Locate the cell with the specified text and output its [x, y] center coordinate. 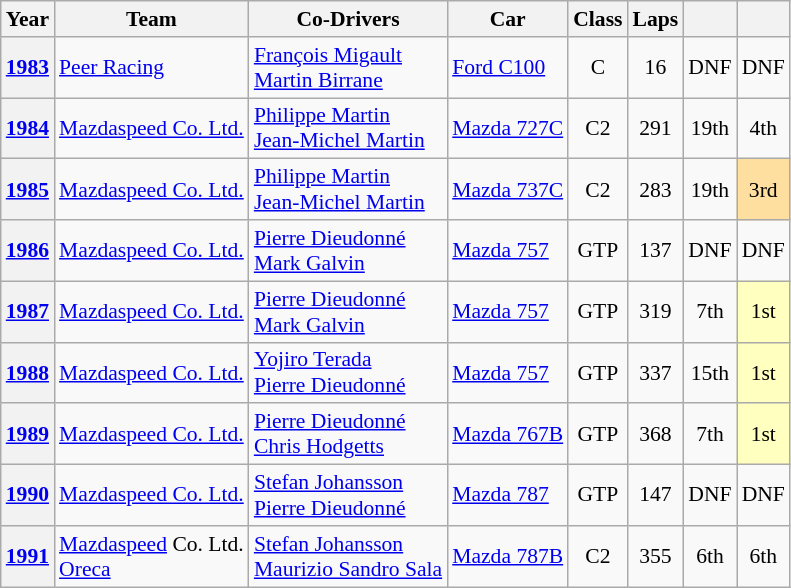
283 [656, 190]
Peer Racing [152, 68]
Stefan Johansson Maurizio Sandro Sala [348, 556]
Team [152, 19]
319 [656, 312]
1985 [28, 190]
Mazda 787B [508, 556]
1987 [28, 312]
355 [656, 556]
15th [710, 372]
1984 [28, 128]
Ford C100 [508, 68]
137 [656, 250]
Co-Drivers [348, 19]
C [598, 68]
147 [656, 496]
291 [656, 128]
Mazda 767B [508, 434]
4th [764, 128]
François Migault Martin Birrane [348, 68]
1991 [28, 556]
Year [28, 19]
337 [656, 372]
3rd [764, 190]
16 [656, 68]
Pierre Dieudonné Chris Hodgetts [348, 434]
Class [598, 19]
368 [656, 434]
1989 [28, 434]
Mazdaspeed Co. Ltd. Oreca [152, 556]
Mazda 787 [508, 496]
Mazda 737C [508, 190]
Stefan Johansson Pierre Dieudonné [348, 496]
1990 [28, 496]
1983 [28, 68]
1986 [28, 250]
Mazda 727C [508, 128]
Car [508, 19]
1988 [28, 372]
Yojiro Terada Pierre Dieudonné [348, 372]
Laps [656, 19]
